From the cell containing the given text, extract its center point as [X, Y] coordinate. 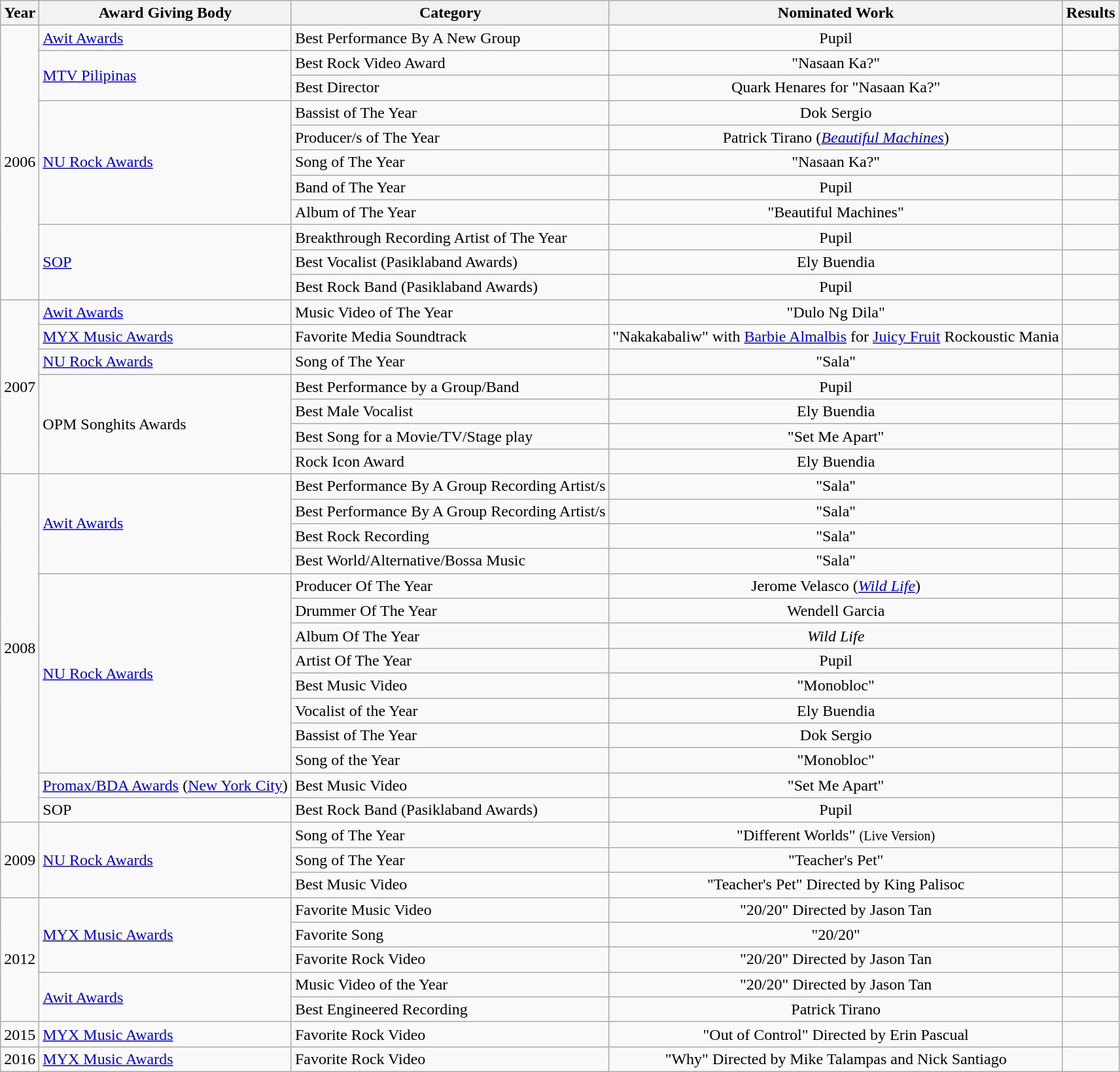
"Teacher's Pet" [836, 860]
"Why" Directed by Mike Talampas and Nick Santiago [836, 1059]
Best Performance By A New Group [450, 38]
"Different Worlds" (Live Version) [836, 835]
2015 [20, 1034]
Favorite Media Soundtrack [450, 337]
2007 [20, 387]
Wild Life [836, 635]
"Nakakabaliw" with Barbie Almalbis for Juicy Fruit Rockoustic Mania [836, 337]
Album Of The Year [450, 635]
Artist Of The Year [450, 660]
Favorite Music Video [450, 910]
2006 [20, 162]
Jerome Velasco (Wild Life) [836, 586]
Rock Icon Award [450, 461]
Quark Henares for "Nasaan Ka?" [836, 88]
Results [1091, 13]
Category [450, 13]
Award Giving Body [166, 13]
Favorite Song [450, 935]
Best Song for a Movie/TV/Stage play [450, 437]
2016 [20, 1059]
2008 [20, 648]
"20/20" [836, 935]
Best Engineered Recording [450, 1009]
Best Rock Video Award [450, 63]
Music Video of the Year [450, 984]
Best Director [450, 88]
2012 [20, 959]
Drummer Of The Year [450, 611]
Best Male Vocalist [450, 412]
Best Performance by a Group/Band [450, 387]
Producer Of The Year [450, 586]
Nominated Work [836, 13]
OPM Songhits Awards [166, 424]
2009 [20, 860]
Patrick Tirano [836, 1009]
Producer/s of The Year [450, 137]
Best Vocalist (Pasiklaband Awards) [450, 262]
Promax/BDA Awards (New York City) [166, 785]
Song of the Year [450, 760]
Wendell Garcia [836, 611]
MTV Pilipinas [166, 75]
Best Rock Recording [450, 536]
Vocalist of the Year [450, 710]
"Dulo Ng Dila" [836, 312]
Band of The Year [450, 187]
Music Video of The Year [450, 312]
Breakthrough Recording Artist of The Year [450, 237]
Year [20, 13]
"Teacher's Pet" Directed by King Palisoc [836, 885]
Album of The Year [450, 212]
"Beautiful Machines" [836, 212]
Best World/Alternative/Bossa Music [450, 561]
Patrick Tirano (Beautiful Machines) [836, 137]
"Out of Control" Directed by Erin Pascual [836, 1034]
